Return [X, Y] of the center of cell containing provided text 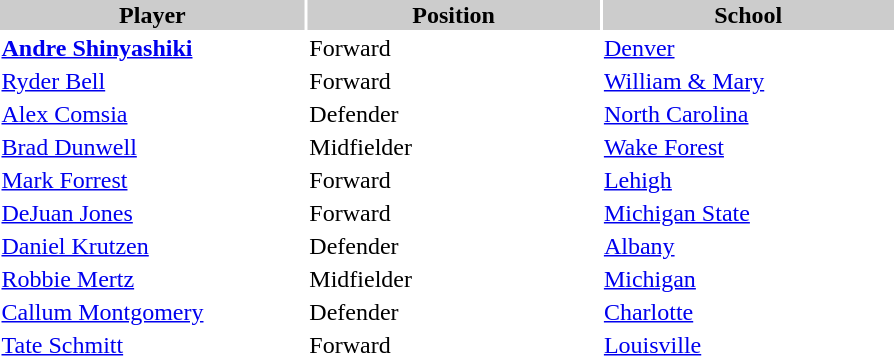
Position [454, 15]
Callum Montgomery [152, 312]
Andre Shinyashiki [152, 48]
Michigan State [748, 213]
Lehigh [748, 180]
Albany [748, 246]
North Carolina [748, 114]
William & Mary [748, 81]
Brad Dunwell [152, 147]
Ryder Bell [152, 81]
Wake Forest [748, 147]
Player [152, 15]
Alex Comsia [152, 114]
Mark Forrest [152, 180]
Charlotte [748, 312]
Robbie Mertz [152, 279]
Michigan [748, 279]
Daniel Krutzen [152, 246]
School [748, 15]
DeJuan Jones [152, 213]
Denver [748, 48]
